Identify which cell holds the provided text, then report its [x, y] central coordinate. 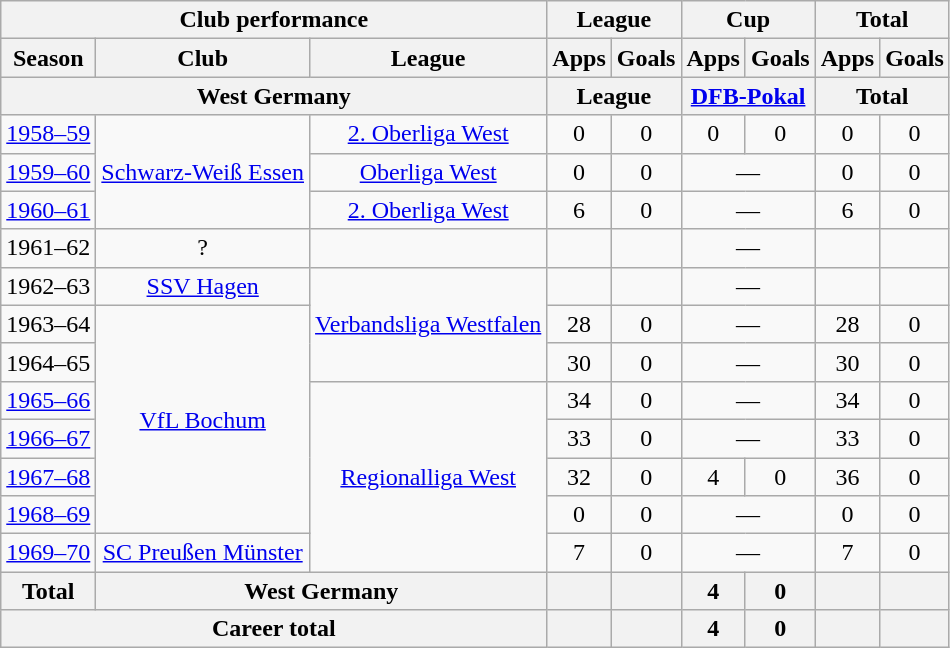
Regionalliga West [428, 476]
32 [579, 477]
1962–63 [48, 286]
Club [203, 58]
Schwarz-Weiß Essen [203, 172]
1961–62 [48, 248]
Cup [748, 20]
1966–67 [48, 438]
1968–69 [48, 515]
DFB-Pokal [748, 96]
Season [48, 58]
Career total [274, 629]
VfL Bochum [203, 419]
Oberliga West [428, 172]
1959–60 [48, 172]
36 [847, 477]
Club performance [274, 20]
? [203, 248]
1967–68 [48, 477]
1965–66 [48, 400]
SC Preußen Münster [203, 553]
Verbandsliga Westfalen [428, 324]
1969–70 [48, 553]
1963–64 [48, 324]
SSV Hagen [203, 286]
1964–65 [48, 362]
1958–59 [48, 134]
1960–61 [48, 210]
